Determine the (X, Y) coordinate at the center of the cell enclosing the given text.  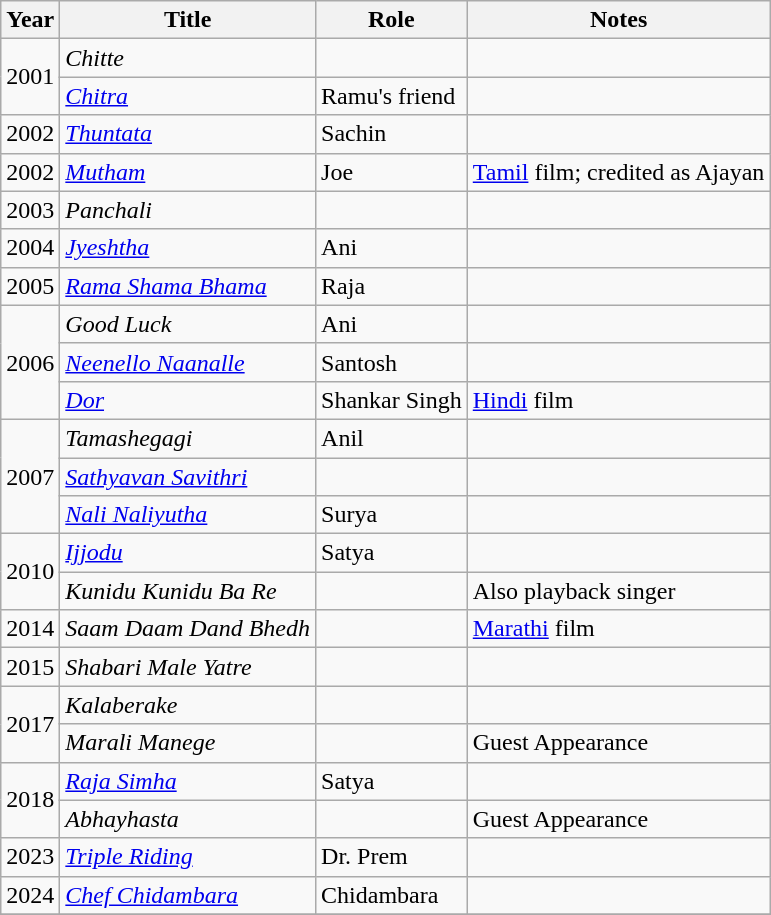
Neenello Naanalle (188, 362)
Ramu's friend (392, 96)
2024 (30, 895)
Tamil film; credited as Ajayan (618, 172)
2018 (30, 800)
Jyeshtha (188, 248)
Ijjodu (188, 553)
Shabari Male Yatre (188, 667)
Kalaberake (188, 705)
Marathi film (618, 629)
Also playback singer (618, 591)
2015 (30, 667)
Hindi film (618, 400)
Surya (392, 515)
Role (392, 20)
Thuntata (188, 134)
Chitte (188, 58)
Chidambara (392, 895)
Rama Shama Bhama (188, 286)
Raja (392, 286)
Chef Chidambara (188, 895)
Anil (392, 438)
Mutham (188, 172)
Tamashegagi (188, 438)
2005 (30, 286)
Panchali (188, 210)
2001 (30, 77)
2007 (30, 476)
Dr. Prem (392, 857)
Chitra (188, 96)
2014 (30, 629)
Dor (188, 400)
2017 (30, 724)
2010 (30, 572)
Shankar Singh (392, 400)
Title (188, 20)
2003 (30, 210)
2006 (30, 362)
Sathyavan Savithri (188, 477)
Nali Naliyutha (188, 515)
Joe (392, 172)
Abhayhasta (188, 819)
Triple Riding (188, 857)
Saam Daam Dand Bhedh (188, 629)
Good Luck (188, 324)
2023 (30, 857)
Year (30, 20)
Santosh (392, 362)
Kunidu Kunidu Ba Re (188, 591)
Raja Simha (188, 781)
Sachin (392, 134)
Marali Manege (188, 743)
2004 (30, 248)
Notes (618, 20)
